Detect which cell encompasses the target text, then output its [x, y] center coordinate. 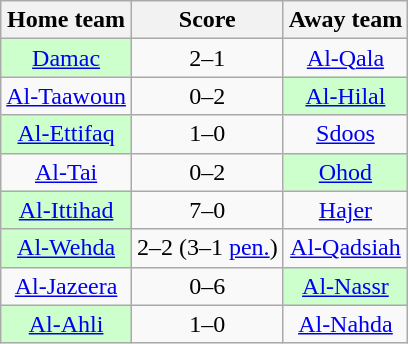
Al-Hilal [346, 96]
Al-Ettifaq [66, 134]
Ohod [346, 172]
Al-Qadsiah [346, 248]
2–2 (3–1 pen.) [207, 248]
Al-Nassr [346, 286]
Al-Tai [66, 172]
2–1 [207, 58]
0–6 [207, 286]
Al-Taawoun [66, 96]
Damac [66, 58]
Al-Jazeera [66, 286]
Sdoos [346, 134]
Home team [66, 20]
Al-Ahli [66, 324]
Al-Wehda [66, 248]
Al-Ittihad [66, 210]
7–0 [207, 210]
Hajer [346, 210]
Score [207, 20]
Away team [346, 20]
Al-Qala [346, 58]
Al-Nahda [346, 324]
